Return [X, Y] of the center of cell containing provided text 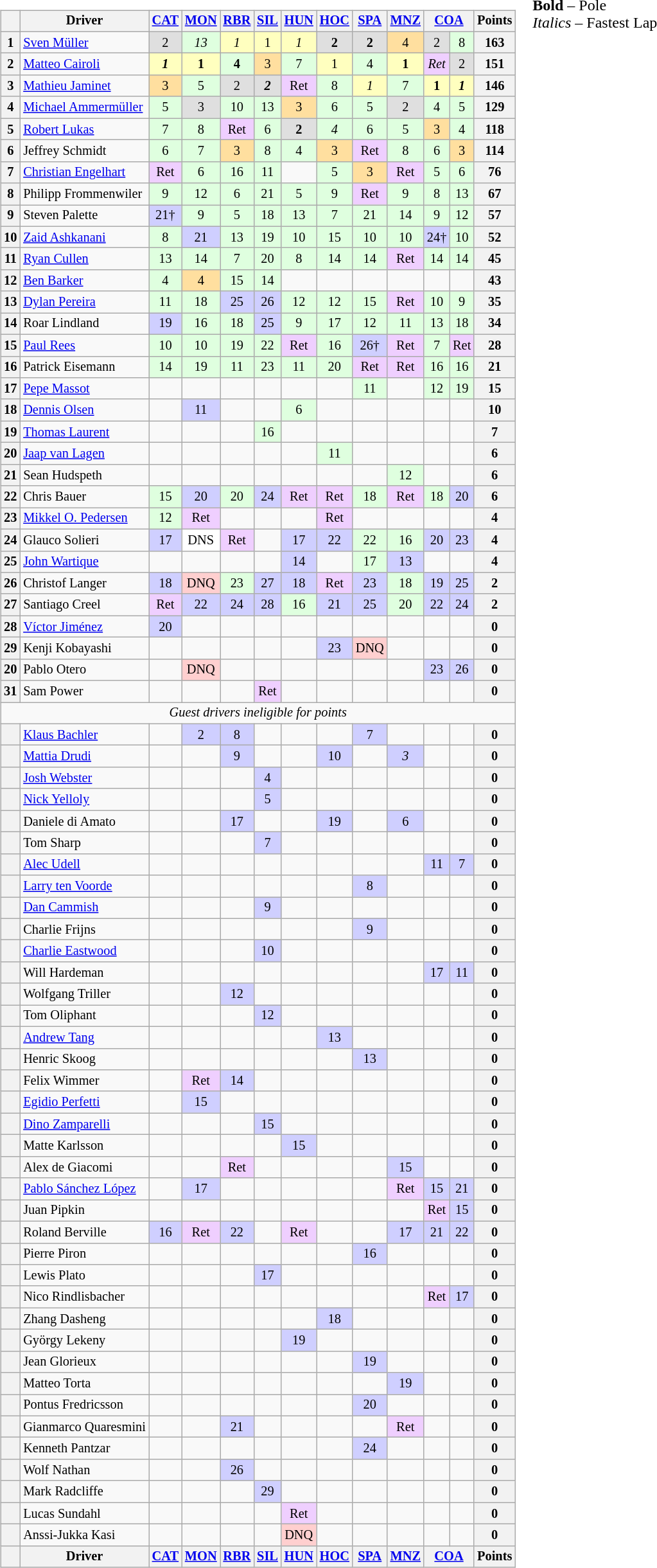
Andrew Tang [84, 1037]
67 [495, 194]
Lewis Plato [84, 1276]
Glauco Solieri [84, 540]
76 [495, 172]
35 [495, 302]
Guest drivers ineligible for points [258, 713]
26† [370, 345]
Henric Skoog [84, 1059]
Wolf Nathan [84, 1470]
Michael Ammermüller [84, 107]
Ben Barker [84, 281]
Patrick Eisemann [84, 367]
Gianmarco Quaresmini [84, 1427]
118 [495, 129]
Pontus Fredricsson [84, 1405]
Felix Wimmer [84, 1081]
Mark Radcliffe [84, 1492]
Nick Yelloly [84, 799]
43 [495, 281]
Anssi-Jukka Kasi [84, 1535]
Matte Karlsson [84, 1146]
Pierre Piron [84, 1254]
Dennis Olsen [84, 410]
114 [495, 151]
Juan Pipkin [84, 1211]
Jaap van Lagen [84, 454]
Jean Glorieux [84, 1362]
John Wartique [84, 562]
Charlie Eastwood [84, 951]
57 [495, 216]
Dylan Pereira [84, 302]
Klaus Bachler [84, 735]
Roar Lindland [84, 324]
Kenneth Pantzar [84, 1448]
Larry ten Voorde [84, 886]
Thomas Laurent [84, 432]
Sam Power [84, 691]
Christian Engelhart [84, 172]
Ryan Cullen [84, 259]
24† [437, 237]
Dan Cammish [84, 908]
Christof Langer [84, 584]
Pablo Otero [84, 670]
Matteo Cairoli [84, 64]
Zhang Dasheng [84, 1319]
Sean Hudspeth [84, 475]
163 [495, 42]
György Lekeny [84, 1341]
Matteo Torta [84, 1384]
Nico Rindlisbacher [84, 1297]
Wolfgang Triller [84, 994]
Philipp Frommenwiler [84, 194]
Steven Palette [84, 216]
Sven Müller [84, 42]
Lucas Sundahl [84, 1513]
21† [166, 216]
Zaid Ashkanani [84, 237]
Chris Bauer [84, 497]
Mikkel O. Pedersen [84, 519]
Alex de Giacomi [84, 1167]
Tom Oliphant [84, 1016]
Alec Udell [84, 864]
34 [495, 324]
Egidio Perfetti [84, 1102]
Santiago Creel [84, 605]
Daniele di Amato [84, 821]
Tom Sharp [84, 843]
52 [495, 237]
Pepe Massot [84, 389]
Dino Zamparelli [84, 1124]
Roland Berville [84, 1232]
146 [495, 86]
Jeffrey Schmidt [84, 151]
Mathieu Jaminet [84, 86]
45 [495, 259]
Will Hardeman [84, 973]
Josh Webster [84, 778]
Víctor Jiménez [84, 627]
Mattia Drudi [84, 756]
129 [495, 107]
Robert Lukas [84, 129]
Charlie Frijns [84, 929]
31 [10, 691]
DNS [201, 540]
Pablo Sánchez López [84, 1189]
151 [495, 64]
Paul Rees [84, 345]
Kenji Kobayashi [84, 648]
